Determine the (x, y) coordinate at the center of the cell enclosing the given text.  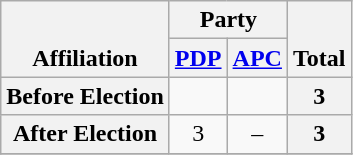
– (257, 134)
Affiliation (86, 39)
Total (319, 39)
Before Election (86, 96)
After Election (86, 134)
PDP (198, 58)
APC (257, 58)
Party (228, 20)
